Pinpoint the cell where the given text exists, returning its (x, y) midpoint coordinate. 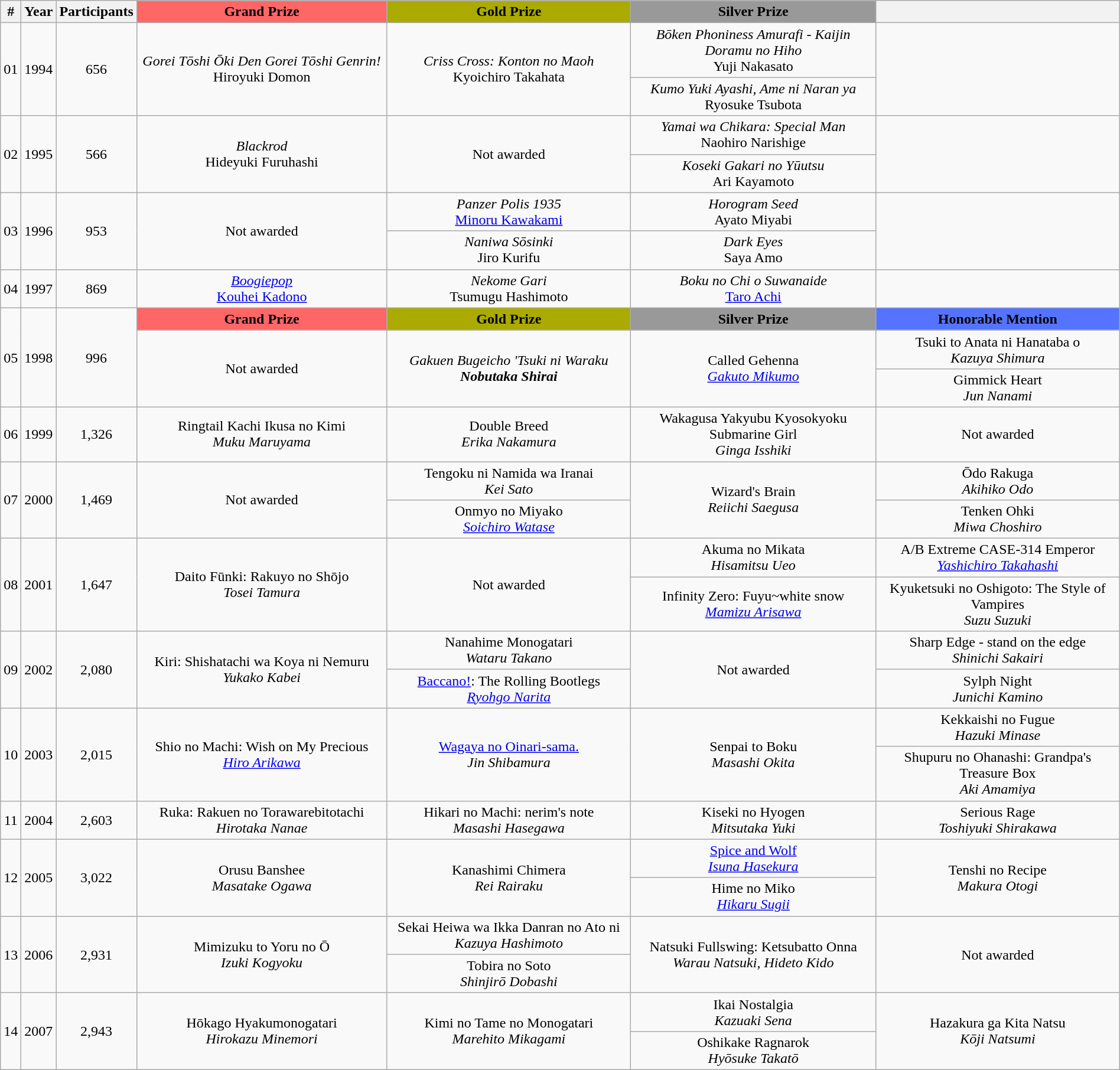
2001 (39, 585)
Kyuketsuki no Oshigoto: The Style of VampiresSuzu Suzuki (998, 604)
Wagaya no Oinari-sama.Jin Shibamura (509, 755)
Bōken Phoniness Amurafi - Kaijin Doramu no HihoYuji Nakasato (754, 50)
05 (11, 357)
2003 (39, 755)
Daito Fūnki: Rakuyo no ShōjoTosei Tamura (262, 585)
Ringtail Kachi Ikusa no KimiMuku Maruyama (262, 434)
Ōdo RakugaAkihiko Odo (998, 481)
Year (39, 12)
2,080 (96, 670)
Sekai Heiwa wa Ikka Danran no Ato niKazuya Hashimoto (509, 935)
Boku no Chi o SuwanaideTaro Achi (754, 288)
Hōkago HyakumonogatariHirokazu Minemori (262, 1031)
2,931 (96, 954)
Natsuki Fullswing: Ketsubatto OnnaWarau Natsuki, Hideto Kido (754, 954)
Ruka: Rakuen no TorawarebitotachiHirotaka Nanae (262, 820)
2006 (39, 954)
Yamai wa Chikara: Special ManNaohiro Narishige (754, 135)
Tenken OhkiMiwa Choshiro (998, 520)
Nekome GariTsumugu Hashimoto (509, 288)
1,647 (96, 585)
Gorei Tōshi Ōki Den Gorei Tōshi Genrin!Hiroyuki Domon (262, 70)
Shio no Machi: Wish on My PreciousHiro Arikawa (262, 755)
14 (11, 1031)
Tenshi no RecipeMakura Otogi (998, 877)
2005 (39, 877)
1995 (39, 154)
1996 (39, 231)
Dark EyesSaya Amo (754, 250)
1,469 (96, 500)
Infinity Zero: Fuyu~white snowMamizu Arisawa (754, 604)
04 (11, 288)
02 (11, 154)
BoogiepopKouhei Kadono (262, 288)
Called GehennaGakuto Mikumo (754, 368)
Horogram SeedAyato Miyabi (754, 211)
Kiri: Shishatachi wa Koya ni NemuruYukako Kabei (262, 670)
Participants (96, 12)
Sharp Edge - stand on the edgeShinichi Sakairi (998, 651)
07 (11, 500)
03 (11, 231)
1994 (39, 70)
10 (11, 755)
Panzer Polis 1935Minoru Kawakami (509, 211)
Oshikake RagnarokHyōsuke Takatō (754, 1050)
953 (96, 231)
Sylph NightJunichi Kamino (998, 689)
656 (96, 70)
13 (11, 954)
Tobira no SotoShinjirō Dobashi (509, 973)
2,943 (96, 1031)
Kanashimi ChimeraRei Rairaku (509, 877)
Shupuru no Ohanashi: Grandpa's Treasure BoxAki Amamiya (998, 774)
Gimmick HeartJun Nanami (998, 387)
2002 (39, 670)
1999 (39, 434)
2004 (39, 820)
2000 (39, 500)
12 (11, 877)
Onmyo no MiyakoSoichiro Watase (509, 520)
2007 (39, 1031)
01 (11, 70)
08 (11, 585)
Kekkaishi no FugueHazuki Minase (998, 728)
3,022 (96, 877)
Nanahime MonogatariWataru Takano (509, 651)
# (11, 12)
Serious RageToshiyuki Shirakawa (998, 820)
Hikari no Machi: nerim's noteMasashi Hasegawa (509, 820)
Koseki Gakari no YūutsuAri Kayamoto (754, 174)
11 (11, 820)
Hime no MikoHikaru Sugii (754, 896)
BlackrodHideyuki Furuhashi (262, 154)
Kumo Yuki Ayashi, Ame ni Naran yaRyosuke Tsubota (754, 97)
1998 (39, 357)
1997 (39, 288)
2,603 (96, 820)
Mimizuku to Yoru no ŌIzuki Kogyoku (262, 954)
Ikai NostalgiaKazuaki Sena (754, 1012)
Spice and WolfIsuna Hasekura (754, 859)
Naniwa SōsinkiJiro Kurifu (509, 250)
Kiseki no HyogenMitsutaka Yuki (754, 820)
Orusu BansheeMasatake Ogawa (262, 877)
1,326 (96, 434)
996 (96, 357)
Honorable Mention (998, 319)
Kimi no Tame no MonogatariMarehito Mikagami (509, 1031)
869 (96, 288)
A/B Extreme CASE-314 EmperorYashichiro Takahashi (998, 557)
06 (11, 434)
Baccano!: The Rolling BootlegsRyohgo Narita (509, 689)
Wakagusa Yakyubu Kyosokyoku Submarine GirlGinga Isshiki (754, 434)
Tsuki to Anata ni Hanataba oKazuya Shimura (998, 350)
09 (11, 670)
Hazakura ga Kita NatsuKōji Natsumi (998, 1031)
Double BreedErika Nakamura (509, 434)
Tengoku ni Namida wa IranaiKei Sato (509, 481)
566 (96, 154)
Wizard's BrainReiichi Saegusa (754, 500)
Senpai to BokuMasashi Okita (754, 755)
Criss Cross: Konton no MaohKyoichiro Takahata (509, 70)
Akuma no MikataHisamitsu Ueo (754, 557)
Gakuen Bugeicho 'Tsuki ni WarakuNobutaka Shirai (509, 368)
2,015 (96, 755)
